Find where the given text appears and provide that cell's center as (X, Y) coordinate. 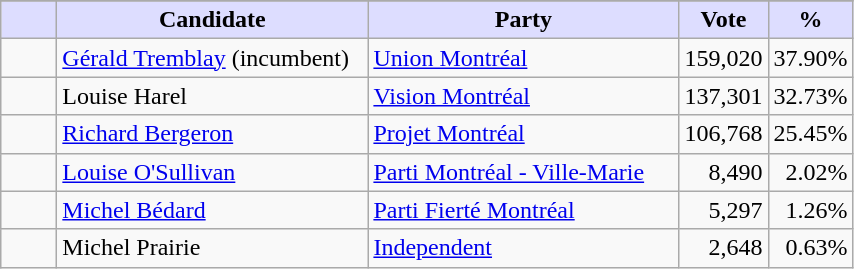
32.73% (810, 96)
Projet Montréal (524, 134)
37.90% (810, 58)
2,648 (724, 248)
Parti Montréal - Ville-Marie (524, 172)
Vision Montréal (524, 96)
2.02% (810, 172)
137,301 (724, 96)
Michel Prairie (212, 248)
% (810, 20)
Parti Fierté Montréal (524, 210)
Louise O'Sullivan (212, 172)
Candidate (212, 20)
0.63% (810, 248)
Gérald Tremblay (incumbent) (212, 58)
1.26% (810, 210)
106,768 (724, 134)
5,297 (724, 210)
25.45% (810, 134)
Independent (524, 248)
159,020 (724, 58)
Vote (724, 20)
Louise Harel (212, 96)
Michel Bédard (212, 210)
Richard Bergeron (212, 134)
Union Montréal (524, 58)
Party (524, 20)
8,490 (724, 172)
